Find where the given text appears and provide that cell's center as [x, y] coordinate. 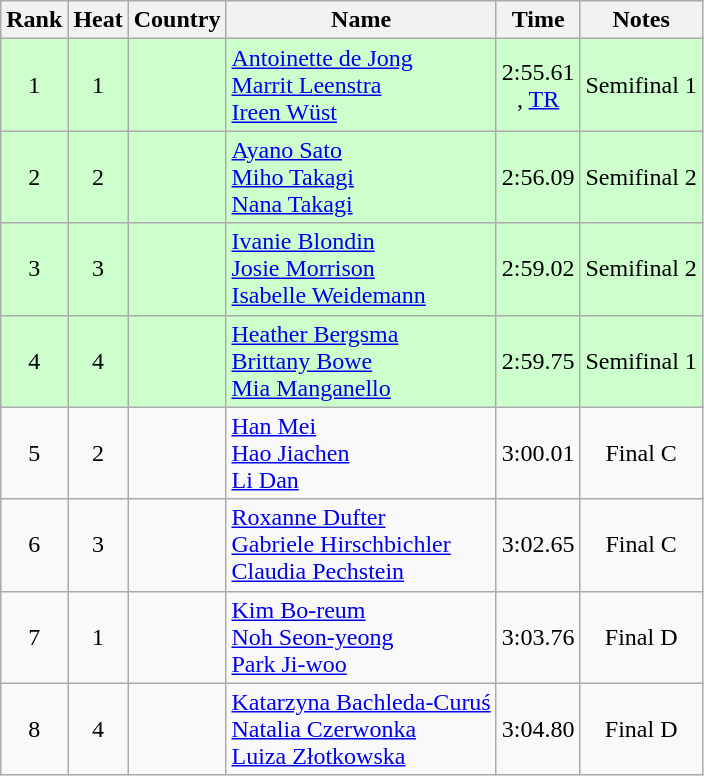
6 [34, 545]
2:59.02 [538, 269]
Notes [641, 20]
Katarzyna Bachleda-CuruśNatalia CzerwonkaLuiza Złotkowska [361, 729]
2:59.75 [538, 361]
Ivanie BlondinJosie MorrisonIsabelle Weidemann [361, 269]
Han MeiHao JiachenLi Dan [361, 453]
Heather BergsmaBrittany BoweMia Manganello [361, 361]
7 [34, 637]
Name [361, 20]
3:00.01 [538, 453]
Ayano SatoMiho TakagiNana Takagi [361, 177]
Roxanne DufterGabriele HirschbichlerClaudia Pechstein [361, 545]
3:02.65 [538, 545]
2:56.09 [538, 177]
Kim Bo-reumNoh Seon-yeongPark Ji-woo [361, 637]
Rank [34, 20]
Country [177, 20]
3:04.80 [538, 729]
5 [34, 453]
8 [34, 729]
Heat [98, 20]
2:55.61, TR [538, 85]
Antoinette de JongMarrit LeenstraIreen Wüst [361, 85]
3:03.76 [538, 637]
Time [538, 20]
